Search for the cell housing the specified text and yield its [x, y] center coordinate. 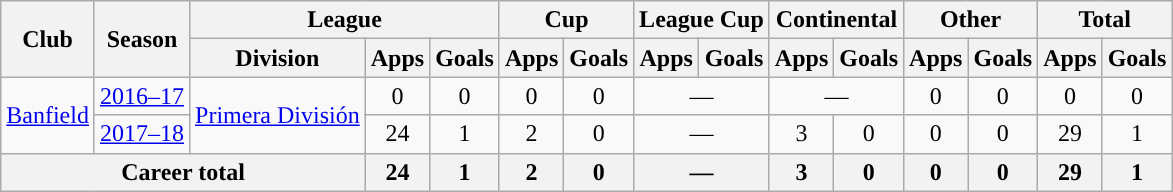
Total [1105, 20]
Career total [183, 172]
Banfield [48, 115]
Division [278, 58]
Cup [566, 20]
2016–17 [142, 96]
League [345, 20]
Primera División [278, 115]
2017–18 [142, 134]
Continental [836, 20]
Club [48, 39]
Season [142, 39]
League Cup [702, 20]
Other [971, 20]
